Identify which cell holds the provided text, then report its (X, Y) central coordinate. 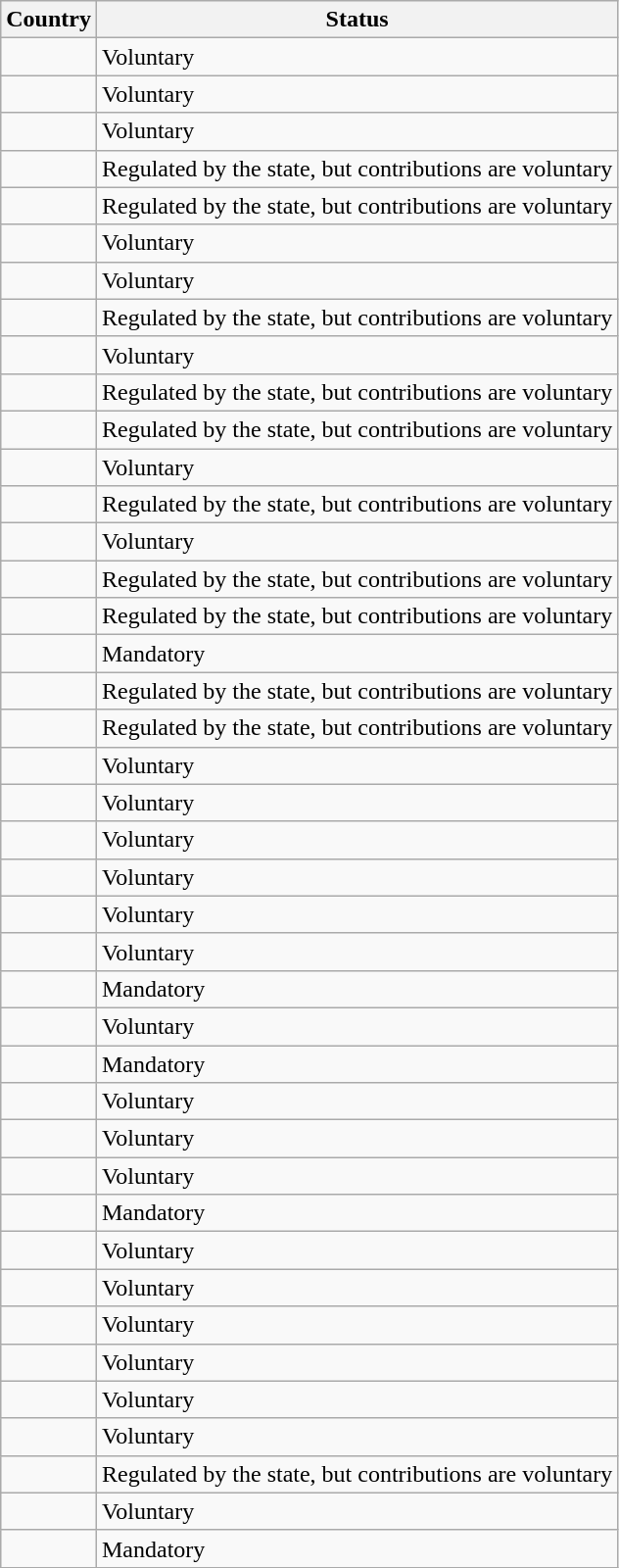
Status (357, 20)
Country (49, 20)
